From the cell containing the given text, extract its center point as [X, Y] coordinate. 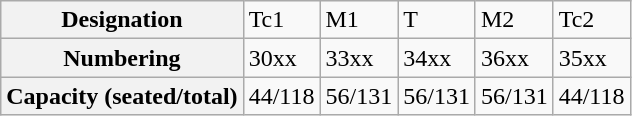
Capacity (seated/total) [122, 96]
36xx [514, 58]
M1 [359, 20]
30xx [282, 58]
34xx [437, 58]
35xx [592, 58]
33xx [359, 58]
Tc1 [282, 20]
M2 [514, 20]
Designation [122, 20]
Tc2 [592, 20]
T [437, 20]
Numbering [122, 58]
